Detect which cell encompasses the target text, then output its [x, y] center coordinate. 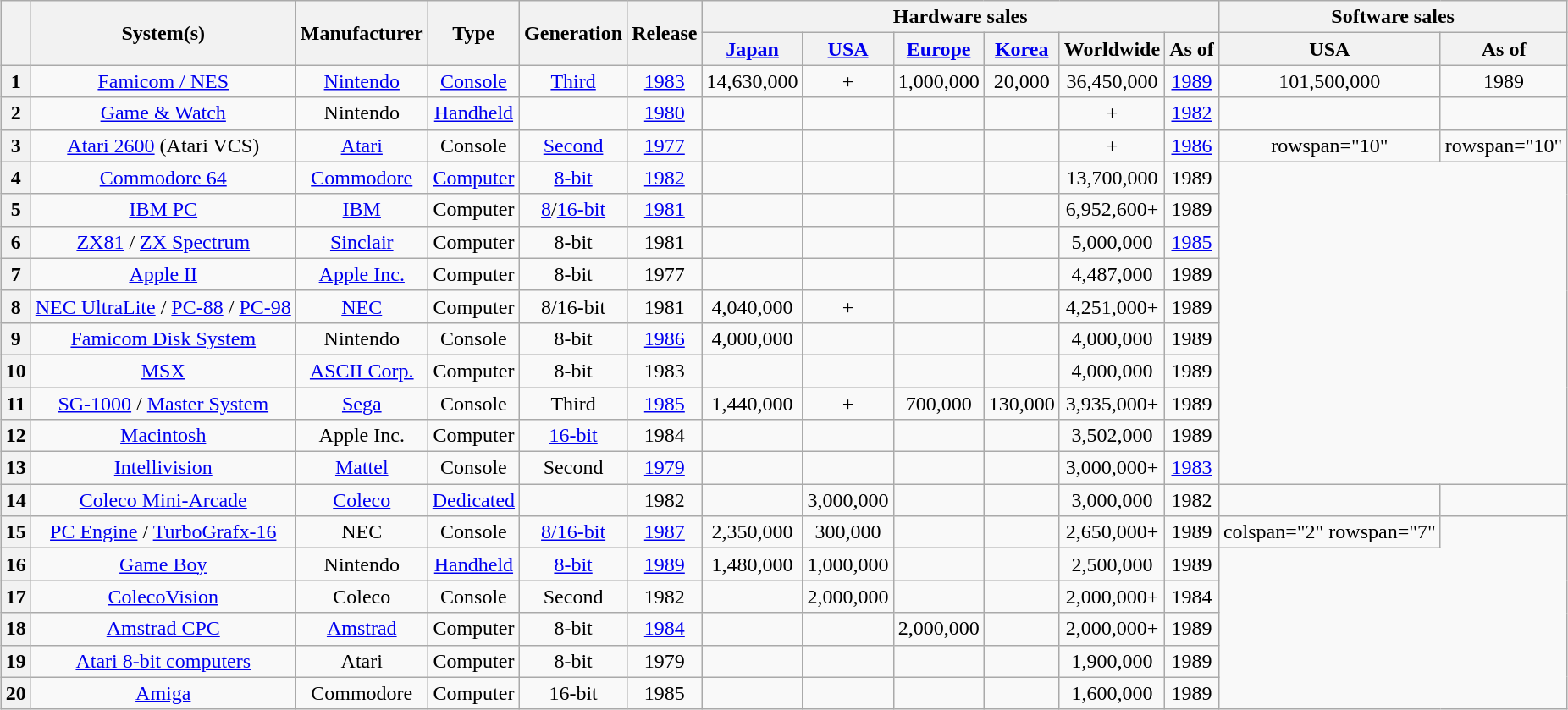
14 [15, 500]
16 [15, 564]
3 [15, 146]
2,650,000+ [1112, 532]
Worldwide [1112, 49]
Type [473, 33]
Amiga [163, 693]
5 [15, 210]
1,480,000 [752, 564]
12 [15, 436]
Game & Watch [163, 113]
1 [15, 81]
14,630,000 [752, 81]
4,040,000 [752, 306]
ASCII Corp. [362, 371]
Japan [752, 49]
Dedicated [473, 500]
101,500,000 [1329, 81]
MSX [163, 371]
Famicom / NES [163, 81]
Manufacturer [362, 33]
PC Engine / TurboGrafx-16 [163, 532]
Macintosh [163, 436]
Amstrad CPC [163, 629]
Software sales [1392, 17]
5,000,000 [1112, 242]
2,500,000 [1112, 564]
System(s) [163, 33]
Korea [1021, 49]
Intellivision [163, 468]
2,350,000 [752, 532]
300,000 [848, 532]
Sega [362, 404]
1987 [665, 532]
Game Boy [163, 564]
17 [15, 597]
Europe [938, 49]
36,450,000 [1112, 81]
Atari 8-bit computers [163, 661]
10 [15, 371]
3,502,000 [1112, 436]
11 [15, 404]
20 [15, 693]
4,251,000+ [1112, 306]
700,000 [938, 404]
3,935,000+ [1112, 404]
4 [15, 178]
Atari 2600 (Atari VCS) [163, 146]
Release [665, 33]
6 [15, 242]
13 [15, 468]
18 [15, 629]
IBM [362, 210]
2 [15, 113]
Apple II [163, 274]
Coleco Mini-Arcade [163, 500]
SG-1000 / Master System [163, 404]
ZX81 / ZX Spectrum [163, 242]
IBM PC [163, 210]
7 [15, 274]
Amstrad [362, 629]
3,000,000+ [1112, 468]
Famicom Disk System [163, 338]
130,000 [1021, 404]
Generation [574, 33]
4,487,000 [1112, 274]
13,700,000 [1112, 178]
1,900,000 [1112, 661]
colspan="2" rowspan="7" [1329, 532]
Commodore 64 [163, 178]
19 [15, 661]
NEC UltraLite / PC-88 / PC-98 [163, 306]
9 [15, 338]
ColecoVision [163, 597]
Sinclair [362, 242]
15 [15, 532]
20,000 [1021, 81]
8 [15, 306]
1,600,000 [1112, 693]
6,952,600+ [1112, 210]
Mattel [362, 468]
Hardware sales [960, 17]
1980 [665, 113]
1,440,000 [752, 404]
